Find where the given text appears and provide that cell's center as (x, y) coordinate. 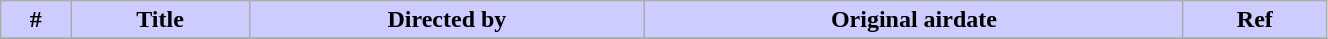
Title (160, 20)
# (36, 20)
Ref (1254, 20)
Directed by (446, 20)
Original airdate (914, 20)
